Find where the given text appears and provide that cell's center as [x, y] coordinate. 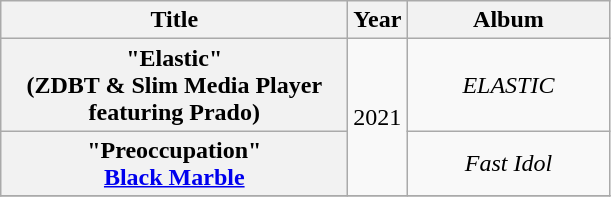
"Elastic"(ZDBT & Slim Media Player featuring Prado) [174, 85]
"Preoccupation"Black Marble [174, 164]
Title [174, 20]
2021 [378, 118]
Year [378, 20]
Album [508, 20]
Fast Idol [508, 164]
ELASTIC [508, 85]
